Detect which cell encompasses the target text, then output its (X, Y) center coordinate. 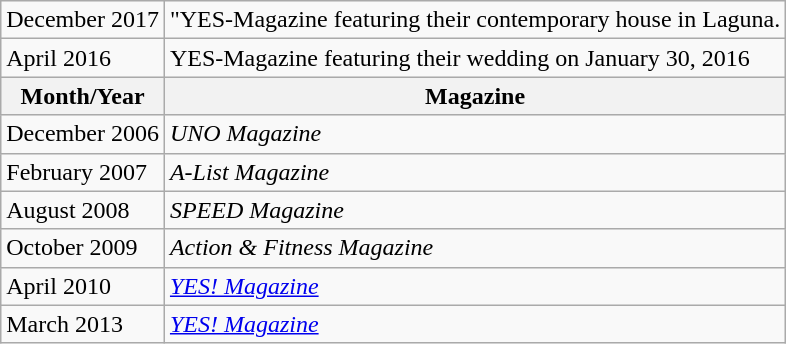
March 2013 (83, 324)
YES-Magazine featuring their wedding on January 30, 2016 (474, 58)
December 2006 (83, 134)
"YES-Magazine featuring their contemporary house in Laguna. (474, 20)
August 2008 (83, 210)
April 2010 (83, 286)
A-List Magazine (474, 172)
Magazine (474, 96)
April 2016 (83, 58)
February 2007 (83, 172)
October 2009 (83, 248)
Month/Year (83, 96)
Action & Fitness Magazine (474, 248)
UNO Magazine (474, 134)
SPEED Magazine (474, 210)
December 2017 (83, 20)
